Determine the [x, y] coordinate at the center of the cell enclosing the given text.  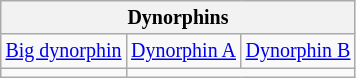
Dynorphins [178, 18]
Dynorphin B [298, 52]
Big dynorphin [64, 52]
Dynorphin A [183, 52]
